Identify which cell holds the provided text, then report its (x, y) central coordinate. 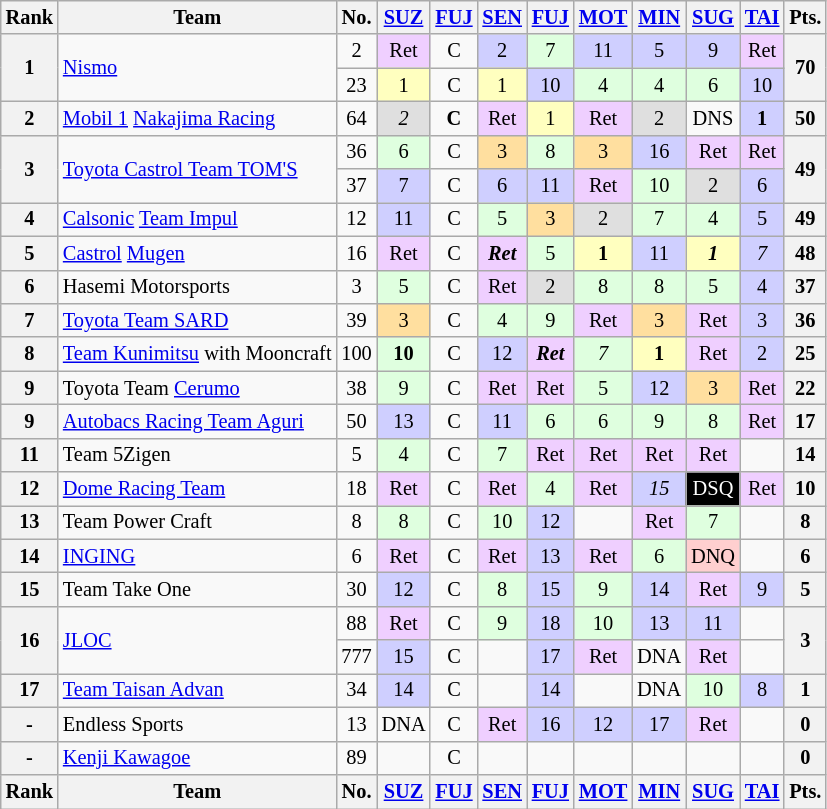
Toyota Team Cerumo (197, 388)
Endless Sports (197, 724)
30 (356, 589)
89 (356, 758)
Toyota Team SARD (197, 320)
38 (356, 388)
DNQ (713, 556)
DNS (713, 118)
777 (356, 657)
JLOC (197, 640)
22 (805, 388)
Castrol Mugen (197, 253)
25 (805, 354)
Toyota Castrol Team TOM'S (197, 168)
DSQ (713, 489)
Team Power Craft (197, 522)
100 (356, 354)
Team 5Zigen (197, 455)
48 (805, 253)
88 (356, 623)
Nismo (197, 68)
Mobil 1 Nakajima Racing (197, 118)
INGING (197, 556)
23 (356, 85)
64 (356, 118)
Team Take One (197, 589)
Calsonic Team Impul (197, 219)
34 (356, 690)
Autobacs Racing Team Aguri (197, 421)
Hasemi Motorsports (197, 287)
Kenji Kawagoe (197, 758)
Team Kunimitsu with Mooncraft (197, 354)
Dome Racing Team (197, 489)
70 (805, 68)
39 (356, 320)
Team Taisan Advan (197, 690)
